Return the (x, y) coordinate for the center point of the cell that contains the specified text.  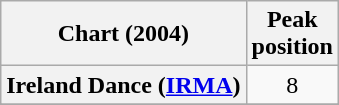
Chart (2004) (124, 34)
8 (292, 85)
Ireland Dance (IRMA) (124, 85)
Peakposition (292, 34)
